Extract the (X, Y) coordinate from the center of the cell holding the provided text.  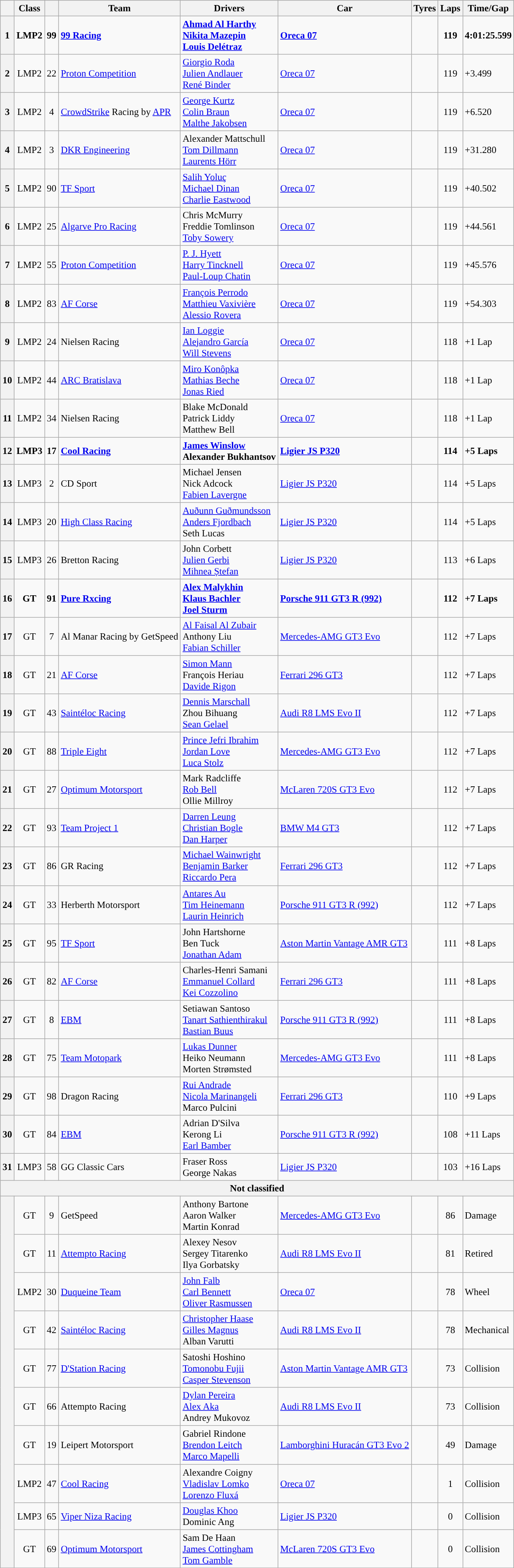
John Corbett Julien Gerbi Mihnea Ștefan (229, 560)
Time/Gap (488, 8)
Alexey Nesov Sergey Titarenko Ilya Gorbatsky (229, 1254)
95 (52, 943)
33 (52, 905)
58 (52, 1167)
Retired (488, 1254)
Simon Mann François Heriau Davide Rigon (229, 675)
16 (8, 598)
+3.499 (488, 74)
Viper Niza Racing (120, 1516)
CrowdStrike Racing by APR (120, 112)
Lukas Dunner Heiko Neumann Morten Strømsted (229, 1058)
90 (52, 189)
ARC Bratislava (120, 380)
93 (52, 828)
6 (8, 227)
Mechanical (488, 1330)
34 (52, 418)
+16 Laps (488, 1167)
Wheel (488, 1292)
Team Motopark (120, 1058)
Not classified (257, 1188)
75 (52, 1058)
108 (450, 1135)
BMW M4 GT3 (344, 828)
55 (52, 265)
Gabriel Rindone Brendon Leitch Marco Mapelli (229, 1445)
28 (8, 1058)
Auðunn Guðmundsson Anders Fjordbach Seth Lucas (229, 522)
91 (52, 598)
Chris McMurry Freddie Tomlinson Toby Sowery (229, 227)
GG Classic Cars (120, 1167)
François Perrodo Matthieu Vaxivière Alessio Rovera (229, 303)
Team Project 1 (120, 828)
+40.502 (488, 189)
+11 Laps (488, 1135)
15 (8, 560)
47 (52, 1484)
Alex Malykhin Klaus Bachler Joel Sturm (229, 598)
44 (52, 380)
Antares Au Tim Heinemann Laurin Heinrich (229, 905)
Michael Jensen Nick Adcock Fabien Lavergne (229, 484)
George Kurtz Colin Braun Malthe Jakobsen (229, 112)
66 (52, 1407)
82 (52, 981)
Setiawan Santoso Tanart Sathienthirakul Bastian Buus (229, 1020)
Leipert Motorsport (120, 1445)
Blake McDonald Patrick Liddy Matthew Bell (229, 418)
88 (52, 752)
Douglas Khoo Dominic Ang (229, 1516)
Ahmad Al Harthy Nikita Mazepin Louis Delétraz (229, 36)
Darren Leung Christian Bogle Dan Harper (229, 828)
Pure Rxcing (120, 598)
Charles-Henri Samani Emmanuel Collard Kei Cozzolino (229, 981)
5 (8, 189)
4:01:25.599 (488, 36)
Alexandre Coigny Vladislav Lomko Lorenzo Fluxá (229, 1484)
Christopher Haase Gilles Magnus Alban Varutti (229, 1330)
John Hartshorne Ben Tuck Jonathan Adam (229, 943)
Drivers (229, 8)
Herberth Motorsport (120, 905)
Dylan Pereira Alex Aka Andrey Mukovoz (229, 1407)
D'Station Racing (120, 1369)
GetSpeed (120, 1216)
14 (8, 522)
James Winslow Alexander Bukhantsov (229, 451)
12 (8, 451)
Team (120, 8)
+9 Laps (488, 1096)
99 (52, 36)
84 (52, 1135)
Al Manar Racing by GetSpeed (120, 637)
CD Sport (120, 484)
110 (450, 1096)
77 (52, 1369)
42 (52, 1330)
GR Racing (120, 867)
29 (8, 1096)
65 (52, 1516)
Michael Wainwright Benjamin Barker Riccardo Pera (229, 867)
Alexander Mattschull Tom Dillmann Laurents Hörr (229, 150)
Fraser Ross George Nakas (229, 1167)
Salih Yoluç Michael Dinan Charlie Eastwood (229, 189)
John Falb Carl Bennett Oliver Rasmussen (229, 1292)
31 (8, 1167)
+45.576 (488, 265)
Rui Andrade Nicola Marinangeli Marco Pulcini (229, 1096)
69 (52, 1549)
43 (52, 713)
18 (8, 675)
83 (52, 303)
99 Racing (120, 36)
Satoshi Hoshino Tomonobu Fujii Casper Stevenson (229, 1369)
49 (450, 1445)
Dennis Marschall Zhou Bihuang Sean Gelael (229, 713)
13 (8, 484)
Algarve Pro Racing (120, 227)
Dragon Racing (120, 1096)
+6.520 (488, 112)
Prince Jefri Ibrahim Jordan Love Luca Stolz (229, 752)
103 (450, 1167)
Tyres (425, 8)
10 (8, 380)
+6 Laps (488, 560)
Bretton Racing (120, 560)
Al Faisal Al Zubair Anthony Liu Fabian Schiller (229, 637)
98 (52, 1096)
Lamborghini Huracán GT3 Evo 2 (344, 1445)
23 (8, 867)
P. J. Hyett Harry Tincknell Paul-Loup Chatin (229, 265)
Sam De Haan James Cottingham Tom Gamble (229, 1549)
Triple Eight (120, 752)
DKR Engineering (120, 150)
Anthony Bartone Aaron Walker Martin Konrad (229, 1216)
Duqueine Team (120, 1292)
Laps (450, 8)
+44.561 (488, 227)
81 (450, 1254)
+31.280 (488, 150)
Miro Konôpka Mathias Beche Jonas Ried (229, 380)
+54.303 (488, 303)
Car (344, 8)
Mark Radcliffe Rob Bell Ollie Millroy (229, 790)
Class (29, 8)
Giorgio Roda Julien Andlauer René Binder (229, 74)
Adrian D'Silva Kerong Li Earl Bamber (229, 1135)
High Class Racing (120, 522)
Ian Loggie Alejandro García Will Stevens (229, 342)
113 (450, 560)
